Determine the (X, Y) coordinate at the center of the cell enclosing the given text.  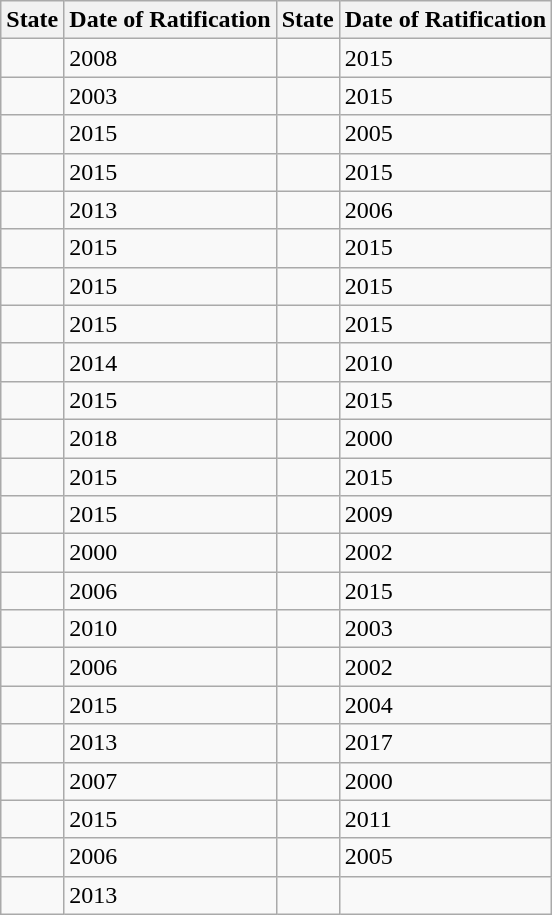
2004 (445, 705)
2007 (170, 781)
2014 (170, 362)
2017 (445, 743)
2008 (170, 58)
2009 (445, 515)
2011 (445, 819)
2018 (170, 438)
